Capture the cell that displays the provided text and extract its [X, Y] central coordinate. 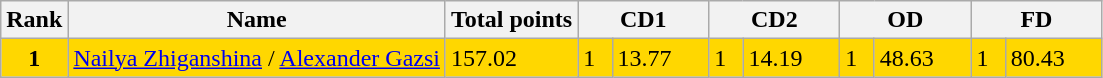
157.02 [511, 58]
FD [1036, 20]
OD [906, 20]
14.19 [792, 58]
Total points [511, 20]
Name [257, 20]
80.43 [1054, 58]
CD2 [774, 20]
13.77 [660, 58]
Rank [34, 20]
48.63 [922, 58]
Nailya Zhiganshina / Alexander Gazsi [257, 58]
CD1 [644, 20]
